Provide the [X, Y] coordinate of the cell's center where the given text is located.  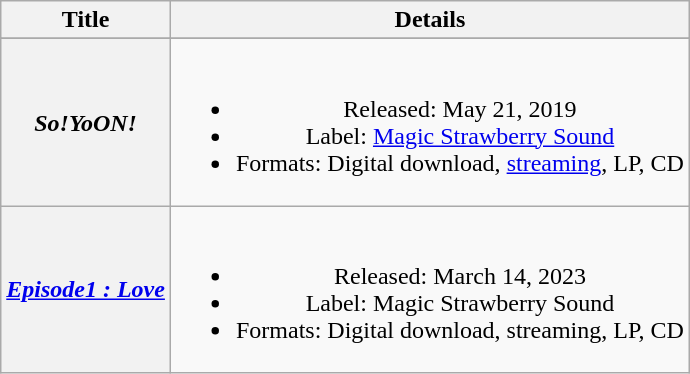
Title [86, 20]
Episode1 : Love [86, 290]
So!YoON! [86, 122]
Released: March 14, 2023Label: Magic Strawberry SoundFormats: Digital download, streaming, LP, CD [430, 290]
Released: May 21, 2019Label: Magic Strawberry SoundFormats: Digital download, streaming, LP, CD [430, 122]
Details [430, 20]
